Detect which cell encompasses the target text, then output its (x, y) center coordinate. 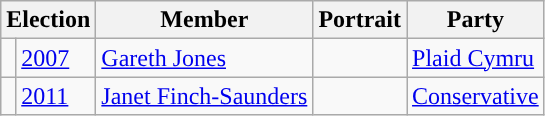
Portrait (360, 20)
Janet Finch-Saunders (204, 96)
Election (48, 20)
Conservative (476, 96)
2011 (56, 96)
2007 (56, 58)
Member (204, 20)
Party (476, 20)
Gareth Jones (204, 58)
Plaid Cymru (476, 58)
